Capture the cell that displays the provided text and extract its [x, y] central coordinate. 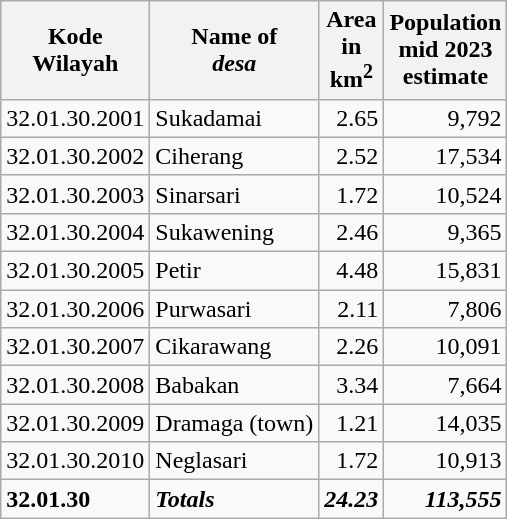
32.01.30.2001 [76, 118]
2.46 [352, 232]
Dramaga (town) [234, 423]
32.01.30.2009 [76, 423]
32.01.30.2010 [76, 461]
Sinarsari [234, 194]
Name of desa [234, 50]
Totals [234, 499]
Kode Wilayah [76, 50]
Sukawening [234, 232]
Petir [234, 271]
10,524 [446, 194]
2.65 [352, 118]
24.23 [352, 499]
Area in km2 [352, 50]
7,806 [446, 309]
32.01.30.2002 [76, 156]
9,365 [446, 232]
Cikarawang [234, 347]
Purwasari [234, 309]
32.01.30.2007 [76, 347]
15,831 [446, 271]
7,664 [446, 385]
32.01.30.2003 [76, 194]
32.01.30.2005 [76, 271]
17,534 [446, 156]
Babakan [234, 385]
2.11 [352, 309]
32.01.30.2004 [76, 232]
14,035 [446, 423]
32.01.30.2006 [76, 309]
2.26 [352, 347]
2.52 [352, 156]
Populationmid 2023estimate [446, 50]
113,555 [446, 499]
10,091 [446, 347]
32.01.30 [76, 499]
3.34 [352, 385]
Ciherang [234, 156]
Sukadamai [234, 118]
Neglasari [234, 461]
1.21 [352, 423]
9,792 [446, 118]
32.01.30.2008 [76, 385]
10,913 [446, 461]
4.48 [352, 271]
